Output the [x, y] coordinate of the center of the cell containing the given text.  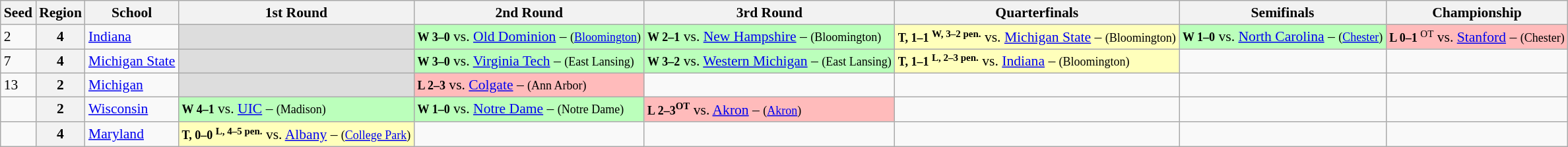
7 [18, 61]
Michigan State [132, 61]
Michigan [132, 85]
1st Round [296, 13]
L 2–3OT vs. Akron – (Akron) [769, 110]
L 0–1 OT vs. Stanford – (Chester) [1477, 37]
Championship [1477, 13]
Seed [18, 13]
2nd Round [529, 13]
13 [18, 85]
Quarterfinals [1037, 13]
School [132, 13]
3rd Round [769, 13]
W 1–0 vs. Notre Dame – (Notre Dame) [529, 110]
Semifinals [1283, 13]
Wisconsin [132, 110]
W 4–1 vs. UIC – (Madison) [296, 110]
T, 0–0 L, 4–5 pen. vs. Albany – (College Park) [296, 134]
Maryland [132, 134]
W 3–0 vs. Old Dominion – (Bloomington) [529, 37]
Region [61, 13]
T, 1–1 W, 3–2 pen. vs. Michigan State – (Bloomington) [1037, 37]
T, 1–1 L, 2–3 pen. vs. Indiana – (Bloomington) [1037, 61]
W 1–0 vs. North Carolina – (Chester) [1283, 37]
W 3–2 vs. Western Michigan – (East Lansing) [769, 61]
W 3–0 vs. Virginia Tech – (East Lansing) [529, 61]
Indiana [132, 37]
L 2–3 vs. Colgate – (Ann Arbor) [529, 85]
W 2–1 vs. New Hampshire – (Bloomington) [769, 37]
